Locate the cell with the specified text and output its [x, y] center coordinate. 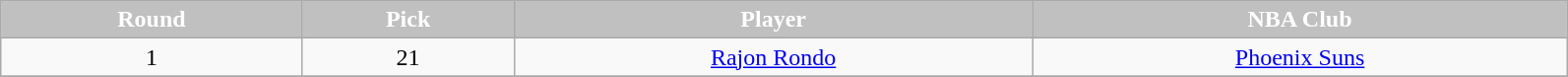
NBA Club [1299, 20]
Rajon Rondo [774, 57]
21 [408, 57]
Pick [408, 20]
1 [152, 57]
Player [774, 20]
Phoenix Suns [1299, 57]
Round [152, 20]
